Identify which cell holds the provided text, then report its (x, y) central coordinate. 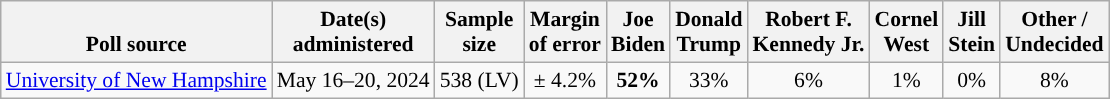
University of New Hampshire (136, 80)
Date(s)administered (354, 32)
0% (972, 80)
52% (638, 80)
1% (907, 80)
DonaldTrump (708, 32)
JoeBiden (638, 32)
6% (808, 80)
Poll source (136, 32)
538 (LV) (480, 80)
CornelWest (907, 32)
Samplesize (480, 32)
Other /Undecided (1054, 32)
33% (708, 80)
May 16–20, 2024 (354, 80)
± 4.2% (565, 80)
JillStein (972, 32)
Marginof error (565, 32)
Robert F.Kennedy Jr. (808, 32)
8% (1054, 80)
